Identify which cell holds the provided text, then report its [X, Y] central coordinate. 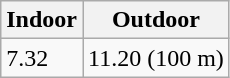
Outdoor [156, 20]
7.32 [42, 58]
11.20 (100 m) [156, 58]
Indoor [42, 20]
